Scan for the cell matching the given text and deliver its (X, Y) coordinate at center. 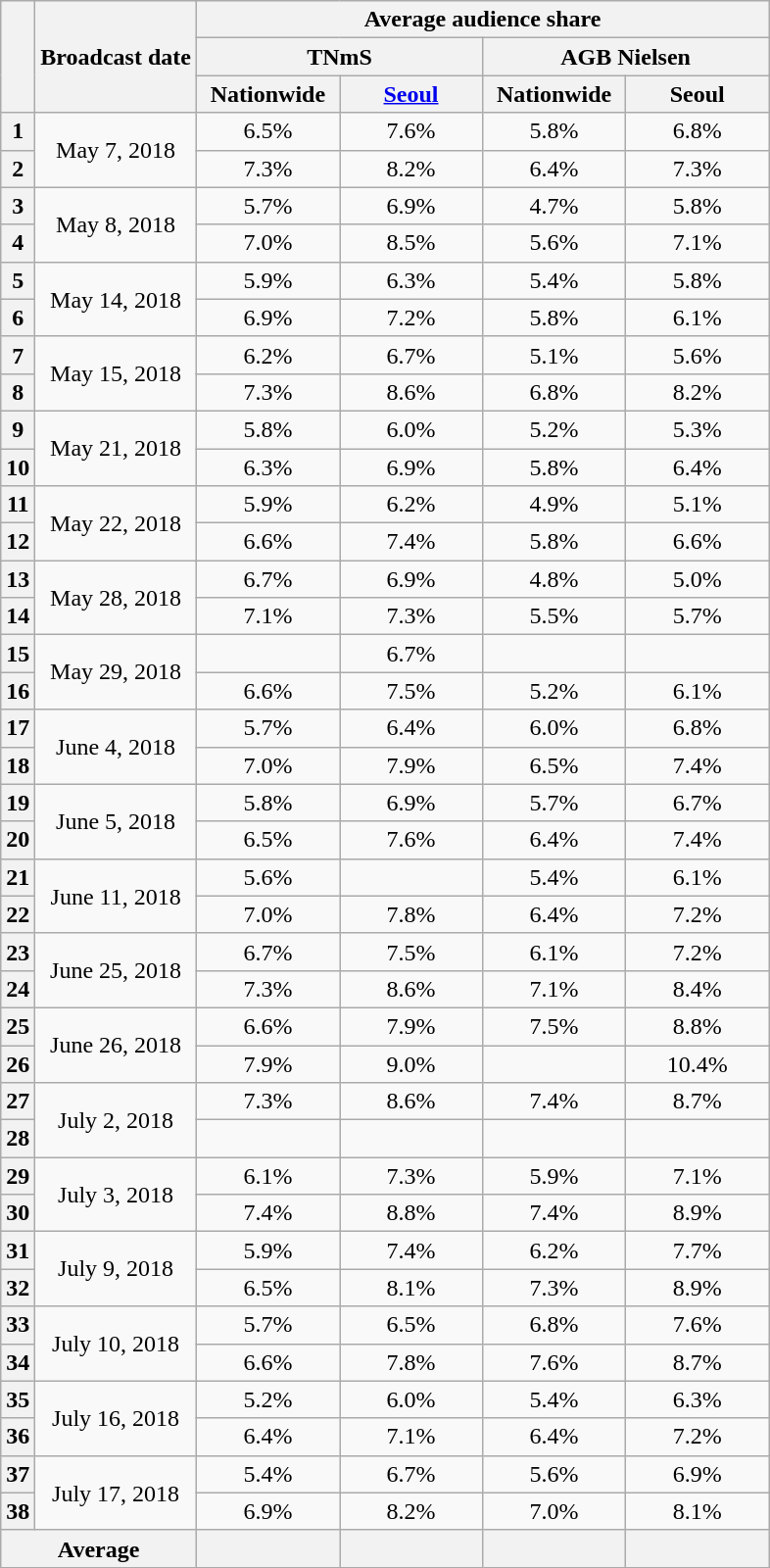
July 2, 2018 (116, 1120)
6 (18, 318)
36 (18, 1437)
8.5% (410, 243)
5.0% (698, 579)
27 (18, 1102)
38 (18, 1511)
5.5% (554, 616)
4.8% (554, 579)
29 (18, 1176)
16 (18, 691)
4.9% (554, 505)
37 (18, 1474)
18 (18, 765)
1 (18, 131)
June 4, 2018 (116, 747)
21 (18, 877)
32 (18, 1288)
7 (18, 355)
Average audience share (482, 20)
May 14, 2018 (116, 299)
13 (18, 579)
24 (18, 989)
4.7% (554, 206)
33 (18, 1325)
July 16, 2018 (116, 1418)
15 (18, 654)
TNmS (339, 57)
26 (18, 1063)
3 (18, 206)
June 26, 2018 (116, 1045)
May 8, 2018 (116, 224)
June 5, 2018 (116, 821)
28 (18, 1139)
10.4% (698, 1063)
5 (18, 280)
17 (18, 728)
May 28, 2018 (116, 598)
23 (18, 952)
19 (18, 803)
May 15, 2018 (116, 373)
AGB Nielsen (626, 57)
9 (18, 429)
2 (18, 169)
Broadcast date (116, 57)
June 25, 2018 (116, 970)
7.7% (698, 1250)
8 (18, 392)
May 21, 2018 (116, 448)
11 (18, 505)
May 22, 2018 (116, 523)
July 17, 2018 (116, 1493)
9.0% (410, 1063)
5.3% (698, 429)
12 (18, 542)
July 10, 2018 (116, 1344)
25 (18, 1026)
10 (18, 467)
14 (18, 616)
4 (18, 243)
July 3, 2018 (116, 1195)
31 (18, 1250)
May 29, 2018 (116, 672)
8.4% (698, 989)
34 (18, 1362)
July 9, 2018 (116, 1269)
20 (18, 840)
Average (99, 1548)
22 (18, 914)
35 (18, 1399)
30 (18, 1213)
May 7, 2018 (116, 150)
June 11, 2018 (116, 896)
